Return (X, Y) of the center of cell containing provided text 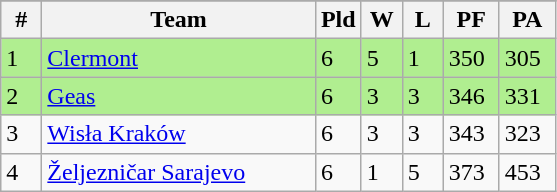
346 (471, 96)
# (22, 20)
331 (527, 96)
PF (471, 20)
Pld (338, 20)
PA (527, 20)
L (422, 20)
305 (527, 58)
350 (471, 58)
Wisła Kraków (179, 134)
373 (471, 172)
2 (22, 96)
Geas (179, 96)
Željezničar Sarajevo (179, 172)
Team (179, 20)
4 (22, 172)
Clermont (179, 58)
323 (527, 134)
343 (471, 134)
W (382, 20)
453 (527, 172)
